Extract the [X, Y] coordinate from the center of the cell holding the provided text.  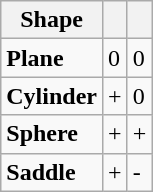
Cylinder [52, 96]
Saddle [52, 172]
Shape [52, 20]
Sphere [52, 134]
- [140, 172]
Plane [52, 58]
